For the text-containing cell, return its midpoint in (x, y) coordinate format. 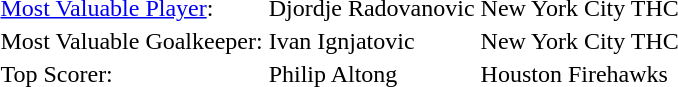
Ivan Ignjatovic (372, 41)
